Output the [x, y] coordinate of the center of the cell containing the given text.  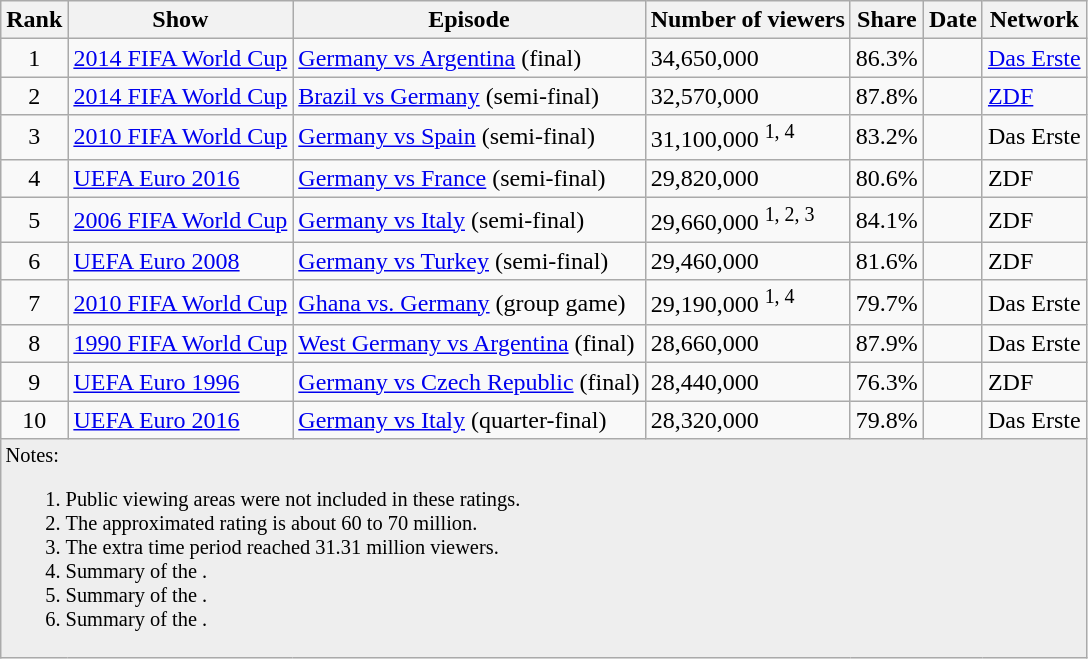
8 [34, 344]
87.8% [886, 96]
81.6% [886, 261]
Rank [34, 20]
7 [34, 302]
79.7% [886, 302]
1 [34, 58]
Network [1034, 20]
83.2% [886, 138]
Brazil vs Germany (semi-final) [469, 96]
West Germany vs Argentina (final) [469, 344]
29,460,000 [748, 261]
2006 FIFA World Cup [180, 220]
Germany vs Czech Republic (final) [469, 382]
80.6% [886, 178]
Germany vs Argentina (final) [469, 58]
Germany vs France (semi-final) [469, 178]
10 [34, 420]
29,660,000 1, 2, 3 [748, 220]
Date [952, 20]
Germany vs Italy (semi-final) [469, 220]
6 [34, 261]
2 [34, 96]
Episode [469, 20]
UEFA Euro 1996 [180, 382]
4 [34, 178]
32,570,000 [748, 96]
28,320,000 [748, 420]
76.3% [886, 382]
Germany vs Italy (quarter-final) [469, 420]
84.1% [886, 220]
28,440,000 [748, 382]
29,820,000 [748, 178]
UEFA Euro 2008 [180, 261]
87.9% [886, 344]
29,190,000 1, 4 [748, 302]
5 [34, 220]
31,100,000 1, 4 [748, 138]
79.8% [886, 420]
34,650,000 [748, 58]
Share [886, 20]
Ghana vs. Germany (group game) [469, 302]
Show [180, 20]
Number of viewers [748, 20]
1990 FIFA World Cup [180, 344]
28,660,000 [748, 344]
9 [34, 382]
Germany vs Turkey (semi-final) [469, 261]
3 [34, 138]
86.3% [886, 58]
Germany vs Spain (semi-final) [469, 138]
